Determine the (x, y) coordinate at the center of the cell enclosing the given text.  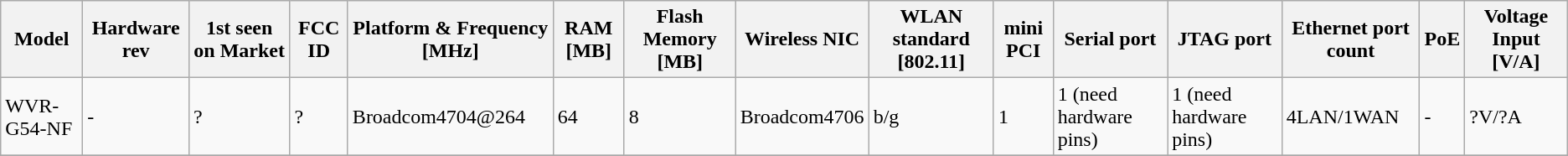
8 (680, 117)
1st seen on Market (239, 39)
Platform & Frequency [MHz] (451, 39)
Voltage Input [V/A] (1516, 39)
JTAG port (1225, 39)
WVR-G54-NF (42, 117)
Wireless NIC (802, 39)
?V/?A (1516, 117)
Model (42, 39)
FCC ID (318, 39)
WLAN standard [802.11] (931, 39)
1 (1024, 117)
4LAN/1WAN (1350, 117)
Broadcom4704@264 (451, 117)
PoE (1442, 39)
Ethernet port count (1350, 39)
64 (588, 117)
RAM [MB] (588, 39)
Flash Memory [MB] (680, 39)
mini PCI (1024, 39)
b/g (931, 117)
Hardware rev (136, 39)
Serial port (1110, 39)
Broadcom4706 (802, 117)
